Detect which cell encompasses the target text, then output its (x, y) center coordinate. 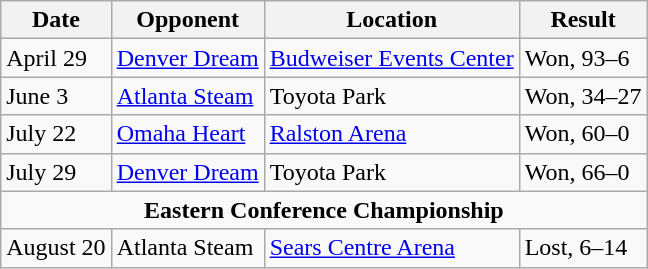
Won, 66–0 (583, 172)
Lost, 6–14 (583, 248)
April 29 (56, 58)
July 22 (56, 134)
July 29 (56, 172)
Result (583, 20)
Omaha Heart (188, 134)
Eastern Conference Championship (324, 210)
Location (392, 20)
Won, 34–27 (583, 96)
Won, 93–6 (583, 58)
Ralston Arena (392, 134)
Sears Centre Arena (392, 248)
Opponent (188, 20)
Won, 60–0 (583, 134)
June 3 (56, 96)
August 20 (56, 248)
Date (56, 20)
Budweiser Events Center (392, 58)
